Return the (X, Y) coordinate for the center point of the cell that contains the specified text.  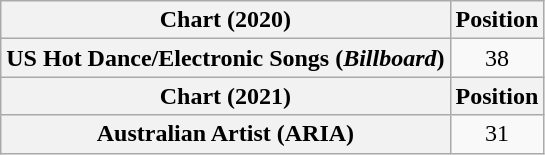
31 (497, 134)
Chart (2020) (226, 20)
38 (497, 58)
Australian Artist (ARIA) (226, 134)
Chart (2021) (226, 96)
US Hot Dance/Electronic Songs (Billboard) (226, 58)
